From the cell containing the given text, extract its center point as [x, y] coordinate. 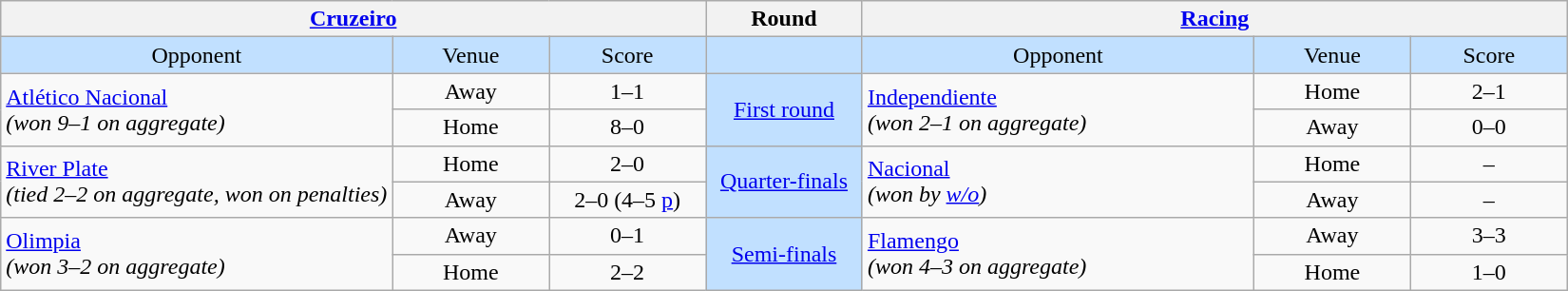
Olimpia(won 3–2 on aggregate) [197, 254]
8–0 [627, 127]
Racing [1214, 19]
2–1 [1488, 91]
2–0 (4–5 p) [627, 200]
First round [785, 109]
2–0 [627, 164]
2–2 [627, 272]
Atlético Nacional(won 9–1 on aggregate) [197, 109]
1–0 [1488, 272]
Nacional(won by w/o) [1058, 182]
0–1 [627, 236]
River Plate(tied 2–2 on aggregate, won on penalties) [197, 182]
Round [785, 19]
Independiente(won 2–1 on aggregate) [1058, 109]
Semi-finals [785, 254]
0–0 [1488, 127]
Quarter-finals [785, 182]
Cruzeiro [354, 19]
Flamengo(won 4–3 on aggregate) [1058, 254]
3–3 [1488, 236]
1–1 [627, 91]
